From the cell containing the given text, extract its center point as [x, y] coordinate. 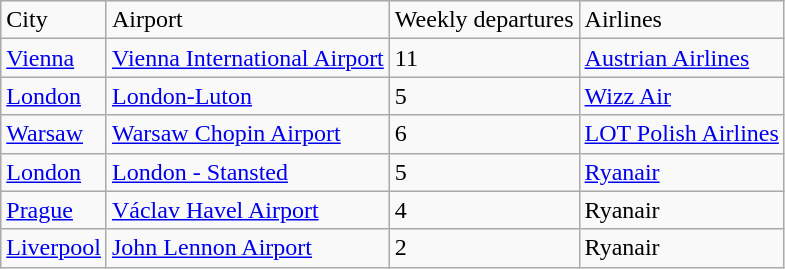
4 [484, 210]
John Lennon Airport [248, 248]
11 [484, 58]
2 [484, 248]
Weekly departures [484, 20]
Austrian Airlines [682, 58]
Prague [54, 210]
Vienna [54, 58]
Wizz Air [682, 96]
Warsaw Chopin Airport [248, 134]
City [54, 20]
Airport [248, 20]
Liverpool [54, 248]
London - Stansted [248, 172]
Warsaw [54, 134]
Airlines [682, 20]
Václav Havel Airport [248, 210]
London-Luton [248, 96]
6 [484, 134]
Vienna International Airport [248, 58]
LOT Polish Airlines [682, 134]
